Determine the (x, y) coordinate at the center of the cell enclosing the given text.  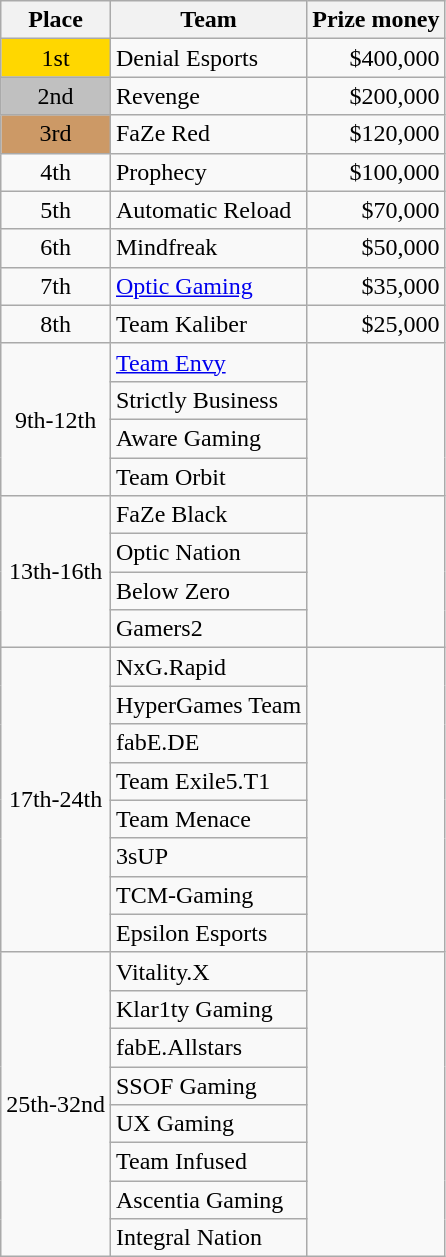
4th (56, 172)
Ascentia Gaming (208, 1200)
fabE.DE (208, 743)
HyperGames Team (208, 705)
Team Kaliber (208, 324)
Mindfreak (208, 248)
Optic Gaming (208, 286)
Optic Nation (208, 553)
Team Envy (208, 362)
13th-16th (56, 572)
3sUP (208, 857)
Prophecy (208, 172)
UX Gaming (208, 1124)
Integral Nation (208, 1238)
Below Zero (208, 591)
Revenge (208, 96)
Aware Gaming (208, 438)
fabE.Allstars (208, 1047)
Epsilon Esports (208, 933)
$35,000 (376, 286)
6th (56, 248)
Denial Esports (208, 58)
2nd (56, 96)
3rd (56, 134)
Vitality.X (208, 971)
$100,000 (376, 172)
5th (56, 210)
7th (56, 286)
8th (56, 324)
FaZe Black (208, 515)
Prize money (376, 20)
$120,000 (376, 134)
Team Orbit (208, 477)
$50,000 (376, 248)
$70,000 (376, 210)
$25,000 (376, 324)
SSOF Gaming (208, 1085)
Team (208, 20)
Automatic Reload (208, 210)
Place (56, 20)
1st (56, 58)
NxG.Rapid (208, 667)
Team Menace (208, 819)
Strictly Business (208, 400)
Team Exile5.T1 (208, 781)
FaZe Red (208, 134)
17th-24th (56, 800)
Klar1ty Gaming (208, 1009)
$200,000 (376, 96)
TCM-Gaming (208, 895)
Team Infused (208, 1162)
9th-12th (56, 419)
Gamers2 (208, 629)
25th-32nd (56, 1104)
$400,000 (376, 58)
